Provide the [X, Y] coordinate of the cell's center where the given text is located.  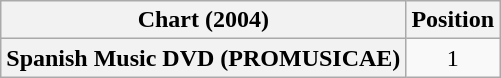
Position [453, 20]
Spanish Music DVD (PROMUSICAE) [204, 58]
Chart (2004) [204, 20]
1 [453, 58]
